Detect which cell encompasses the target text, then output its [x, y] center coordinate. 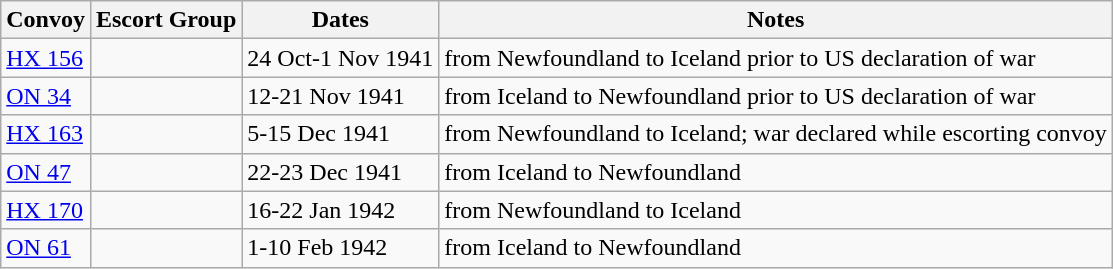
22-23 Dec 1941 [340, 172]
ON 61 [46, 248]
from Newfoundland to Iceland [776, 210]
from Newfoundland to Iceland; war declared while escorting convoy [776, 134]
HX 170 [46, 210]
12-21 Nov 1941 [340, 96]
16-22 Jan 1942 [340, 210]
1-10 Feb 1942 [340, 248]
5-15 Dec 1941 [340, 134]
from Iceland to Newfoundland prior to US declaration of war [776, 96]
Dates [340, 20]
HX 156 [46, 58]
from Newfoundland to Iceland prior to US declaration of war [776, 58]
Escort Group [166, 20]
Notes [776, 20]
Convoy [46, 20]
HX 163 [46, 134]
ON 47 [46, 172]
24 Oct-1 Nov 1941 [340, 58]
ON 34 [46, 96]
